For the text-containing cell, return its midpoint in [X, Y] coordinate format. 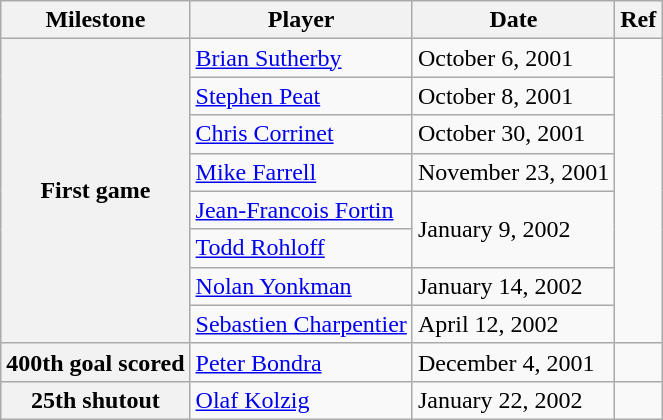
Stephen Peat [301, 96]
April 12, 2002 [513, 324]
January 14, 2002 [513, 286]
January 9, 2002 [513, 229]
Milestone [96, 20]
October 30, 2001 [513, 134]
October 8, 2001 [513, 96]
Chris Corrinet [301, 134]
Peter Bondra [301, 362]
December 4, 2001 [513, 362]
Nolan Yonkman [301, 286]
400th goal scored [96, 362]
Mike Farrell [301, 172]
Brian Sutherby [301, 58]
Olaf Kolzig [301, 400]
January 22, 2002 [513, 400]
Todd Rohloff [301, 248]
Player [301, 20]
Jean-Francois Fortin [301, 210]
First game [96, 191]
Date [513, 20]
Ref [638, 20]
Sebastien Charpentier [301, 324]
November 23, 2001 [513, 172]
October 6, 2001 [513, 58]
25th shutout [96, 400]
